Find where the given text appears and provide that cell's center as (X, Y) coordinate. 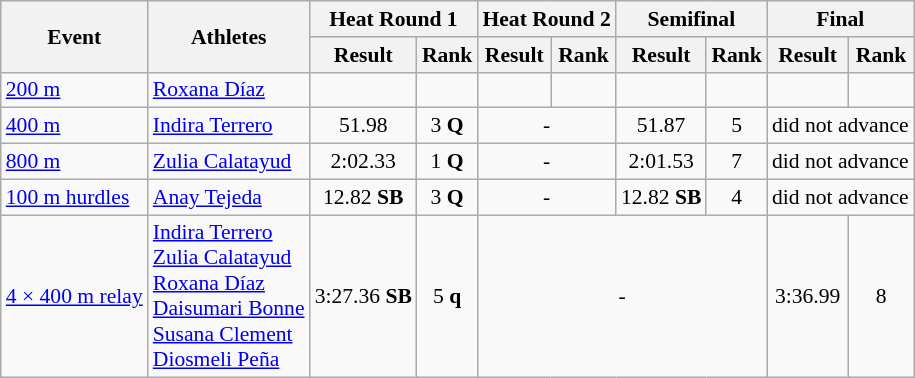
3:27.36 SB (364, 296)
Heat Round 1 (394, 19)
Indira TerreroZulia CalatayudRoxana DíazDaisumari BonneSusana ClementDiosmeli Peña (229, 296)
Event (74, 36)
Athletes (229, 36)
Roxana Díaz (229, 90)
51.87 (662, 126)
4 × 400 m relay (74, 296)
5 (736, 126)
3:36.99 (808, 296)
5 q (448, 296)
7 (736, 162)
4 (736, 197)
Indira Terrero (229, 126)
Anay Tejeda (229, 197)
8 (880, 296)
200 m (74, 90)
800 m (74, 162)
Semifinal (692, 19)
2:02.33 (364, 162)
1 Q (448, 162)
Final (840, 19)
400 m (74, 126)
51.98 (364, 126)
2:01.53 (662, 162)
100 m hurdles (74, 197)
Zulia Calatayud (229, 162)
Heat Round 2 (546, 19)
